Determine the (x, y) coordinate at the center of the cell enclosing the given text.  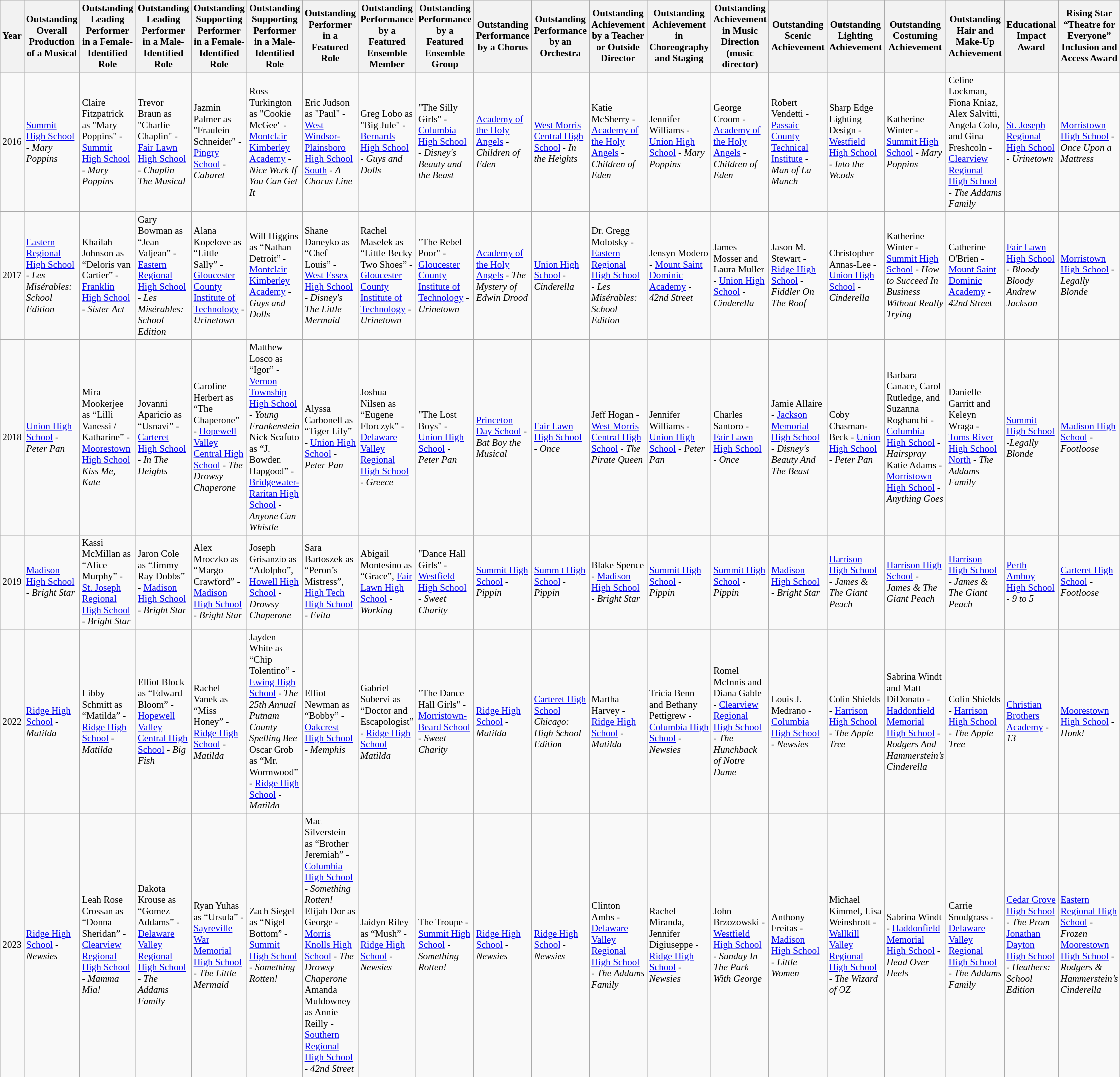
Claire Fitzpatrick as "Mary Poppins" - Summit High School - Mary Poppins (108, 142)
Robert Vendetti - Passaic County Technical Institute - Man of La Manch (798, 142)
2018 (12, 437)
Rachel Maselek as “Little Becky Two Shoes” - Gloucester County Institute of Technology - Urinetown (387, 275)
Alex Mroczko as “Margo Crawford” - Madison High School - Bright Star (219, 582)
Outstanding Overall Production of a Musical (52, 36)
Clinton Ambs - Delaware Valley Regional High School - The Addams Family (618, 945)
Madison High School - Footloose (1089, 437)
Year (12, 36)
Abigail Montesino as “Grace”, Fair Lawn High School - Working (387, 582)
"The Silly Girls" - Columbia High School - Disney's Beauty and the Beast (445, 142)
Academy of the Holy Angels - The Mystery of Edwin Drood (503, 275)
"Dance Hall Girls" - Westfield High School - Sweet Charity (445, 582)
Jazmin Palmer as "Fraulein Schneider" - Pingry School - Cabaret (219, 142)
2023 (12, 945)
Fair Lawn High School - Bloody Bloody Andrew Jackson (1031, 275)
Ross Turkington as "Cookie McGee" - Montclair Kimberley Academy - Nice Work If You Can Get It (275, 142)
Cedar Grove High School - The PromJonathan Dayton High School - Heathers: School Edition (1031, 945)
Elliot Newman as “Bobby” - Oakcrest High School - Memphis (330, 722)
Outstanding Leading Performer in a Male-Identified Role (163, 36)
Union High School - Cinderella (560, 275)
Ryan Yuhas as “Ursula” - Sayreville War Memorial High School - The Little Mermaid (219, 945)
Eastern Regional High School - FrozenMoorestown High School - Rodgers & Hammerstein’s Cinderella (1089, 945)
Outstanding Performance by a Featured Ensemble Group (445, 36)
Moorestown High School - Honk! (1089, 722)
Jensyn Modero - Mount Saint Dominic Academy - 42nd Street (679, 275)
Outstanding Achievement in Choreography and Staging (679, 36)
Union High School - Peter Pan (52, 437)
Romel McInnis and Diana Gable - Clearview Regional High School - The Hunchback of Notre Dame (740, 722)
Rachel Vanek as “Miss Honey” - Ridge High School - Matilda (219, 722)
Christopher Annas-Lee - Union High School - Cinderella (855, 275)
Shane Daneyko as “Chef Louis” - West Essex High School - Disney's The Little Mermaid (330, 275)
Caroline Herbert as “The Chaperone” - Hopewell Valley Central High School - The Drowsy Chaperone (219, 437)
Summit High School -Legally Blonde (1031, 437)
Katie McSherry - Academy of the Holy Angels - Children of Eden (618, 142)
Tricia Benn and Bethany Pettigrew - Columbia High School - Newsies (679, 722)
Jaron Cole as “Jimmy Ray Dobbs” - Madison High School - Bright Star (163, 582)
"The Lost Boys" - Union High School - Peter Pan (445, 437)
John Brzozowski - Westfield High School - Sunday In The Park With George (740, 945)
2016 (12, 142)
Outstanding Costuming Achievement (915, 36)
2017 (12, 275)
Martha Harvey - Ridge High School - Matilda (618, 722)
Alana Kopelove as “Little Sally” - Gloucester County Institute of Technology - Urinetown (219, 275)
Outstanding Performer in a Featured Role (330, 36)
Libby Schmitt as “Matilda” - Ridge High School -Matilda (108, 722)
Sara Bartoszek as “Peron’s Mistress”, High Tech High School - Evita (330, 582)
Michael Kimmel, Lisa Weinshrott - Wallkill Valley Regional High School - The Wizard of OZ (855, 945)
St. Joseph Regional High School - Urinetown (1031, 142)
Morristown High School - Legally Blonde (1089, 275)
Trevor Braun as "Charlie Chaplin" - Fair Lawn High School - Chaplin The Musical (163, 142)
Christian Brothers Academy - 13 (1031, 722)
Outstanding Performance by a Chorus (503, 36)
Outstanding Supporting Performer in a Male-Identified Role (275, 36)
George Croom - Academy of the Holy Angels - Children of Eden (740, 142)
Academy of the Holy Angels - Children of Eden (503, 142)
Jovanni Aparicio as “Usnavi” - Carteret High School - In The Heights (163, 437)
Sharp Edge Lighting Design - Westfield High School - Into the Woods (855, 142)
Outstanding Performance by a Featured Ensemble Member (387, 36)
Outstanding Achievement in Music Direction (music director) (740, 36)
Louis J. Medrano - Columbia High School - Newsies (798, 722)
Catherine O'Brien - Mount Saint Dominic Academy - 42nd Street (975, 275)
Perth Amboy High School - 9 to 5 (1031, 582)
The Troupe - Summit High School - Something Rotten! (445, 945)
Kassi McMillan as “Alice Murphy” - St. Joseph Regional High School - Bright Star (108, 582)
James Mosser and Laura Muller - Union High School - Cinderella (740, 275)
Blake Spence - Madison High School - Bright Star (618, 582)
2019 (12, 582)
Jamie Allaire - Jackson Memorial High School - Disney's Beauty And The Beast (798, 437)
Elliot Block as “Edward Bloom” - Hopewell Valley Central High School - Big Fish (163, 722)
Educational Impact Award (1031, 36)
Carrie Snodgrass - Delaware Valley Regional High School - The Addams Family (975, 945)
"The Rebel Poor" - Gloucester County Institute of Technology - Urinetown (445, 275)
Sabrina Windt and Matt DiDonato - Haddonfield Memorial High School - Rodgers And Hammerstein’s Cinderella (915, 722)
Rising Star “Theatre for Everyone” Inclusion and Access Award (1089, 36)
Jennifer Williams - Union High School - Peter Pan (679, 437)
Dr. Gregg Molotsky - Eastern Regional High School - Les Misérables: School Edition (618, 275)
Barbara Canace, Carol Rutledge, and Suzanna Roghanchi - Columbia High School - HairsprayKatie Adams - Morristown High School - Anything Goes (915, 437)
Dakota Krouse as “Gomez Addams” - Delaware Valley Regional High School - The Addams Family (163, 945)
Greg Lobo as "Big Jule" - Bernards High School - Guys and Dolls (387, 142)
Coby Chasman-Beck - Union High School - Peter Pan (855, 437)
Danielle Garritt and Keleyn Wraga - Toms River High School North - The Addams Family (975, 437)
Charles Santoro - Fair Lawn High School - Once (740, 437)
Katherine Winter - Summit High School - Mary Poppins (915, 142)
Katherine Winter - Summit High School - How to Succeed In Business Without Really Trying (915, 275)
Outstanding Scenic Achievement (798, 36)
Joshua Nilsen as “Eugene Florczyk” - Delaware Valley Regional High School - Greece (387, 437)
Khailah Johnson as “Deloris van Cartier” - Franklin High School - Sister Act (108, 275)
Zach Siegel as “Nigel Bottom” - Summit High School - Something Rotten! (275, 945)
Will Higgins as “Nathan Detroit” - Montclair Kimberley Academy - Guys and Dolls (275, 275)
Outstanding Achievement by a Teacher or Outside Director (618, 36)
Jennifer Williams - Union High School - Mary Poppins (679, 142)
Leah Rose Crossan as “Donna Sheridan” - Clearview Regional High School - Mamma Mia! (108, 945)
Gabriel Subervi as “Doctor and Escapologist” - Ridge High School Matilda (387, 722)
Jeff Hogan - West Morris Central High School - The Pirate Queen (618, 437)
Mira Mookerjee as “Lilli Vanessi / Katharine” - Moorestown High School Kiss Me, Kate (108, 437)
Jason M. Stewart - Ridge High School - Fiddler On The Roof (798, 275)
Anthony Freitas - Madison High School - Little Women (798, 945)
Joseph Grisanzio as “Adolpho”, Howell High School - Drowsy Chaperone (275, 582)
Outstanding Leading Performer in a Female-Identified Role (108, 36)
Eric Judson as "Paul" - West Windsor-Plainsboro High School South - A Chorus Line (330, 142)
Princeton Day School - Bat Boy the Musical (503, 437)
Summit High School - Mary Poppins (52, 142)
Rachel Miranda, Jennifer Digiuseppe - Ridge High School - Newsies (679, 945)
Sabrina Windt - Haddonfield Memorial High School - Head Over Heels (915, 945)
2022 (12, 722)
Outstanding Supporting Performer in a Female-Identified Role (219, 36)
"The Dance Hall Girls" - Morristown-Beard School - Sweet Charity (445, 722)
Outstanding Lighting Achievement (855, 36)
Eastern Regional High School - Les Misérables: School Edition (52, 275)
Fair Lawn High School - Once (560, 437)
Alyssa Carbonell as “Tiger Lily” - Union High School - Peter Pan (330, 437)
West Morris Central High School - In the Heights (560, 142)
Outstanding Hair and Make-Up Achievement (975, 36)
Morristown High School - Once Upon a Mattress (1089, 142)
Outstanding Performance by an Orchestra (560, 36)
Jaidyn Riley as “Mush” - Ridge High School - Newsies (387, 945)
Carteret High School - Footloose (1089, 582)
Celine Lockman, Fiona Kniaz, Alex Salvitti, Angela Colo, and Gina Freshcoln - Clearview Regional High School - The Addams Family (975, 142)
Carteret High School Chicago: High School Edition (560, 722)
Gary Bowman as “Jean Valjean” - Eastern Regional High School - Les Misérables: School Edition (163, 275)
